Identify which cell holds the provided text, then report its [x, y] central coordinate. 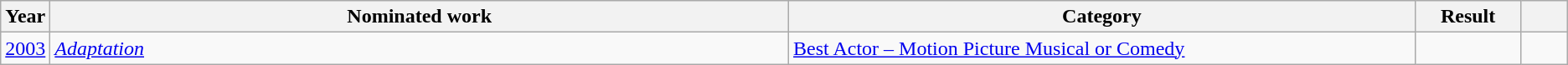
Nominated work [420, 17]
Year [25, 17]
2003 [25, 48]
Category [1102, 17]
Adaptation [420, 48]
Best Actor – Motion Picture Musical or Comedy [1102, 48]
Result [1467, 17]
